Scan for the cell matching the given text and deliver its [x, y] coordinate at center. 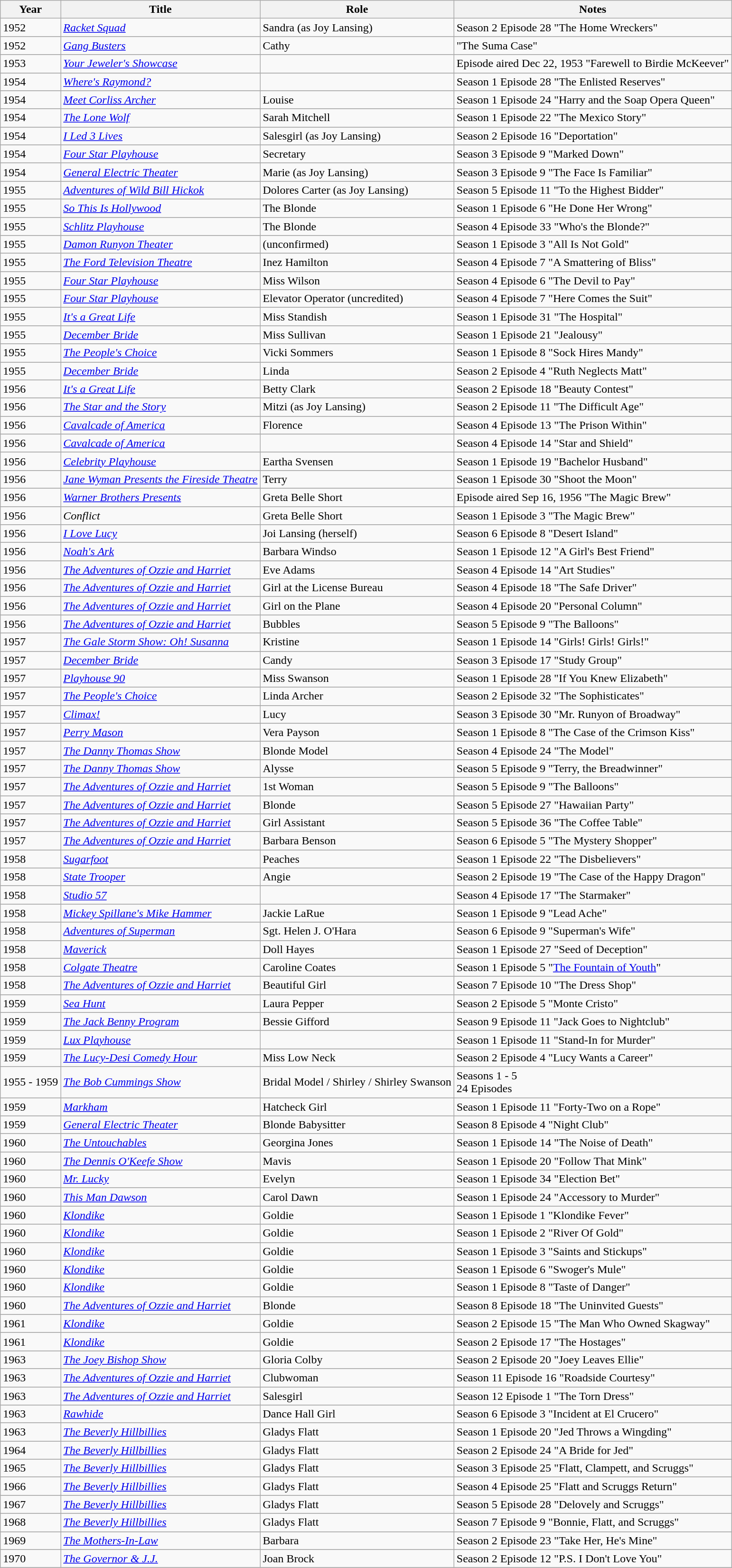
Mavis [357, 1161]
Season 4 Episode 14 "Art Studies" [592, 570]
Terry [357, 479]
Season 1 Episode 8 "Taste of Danger" [592, 1287]
Joan Brock [357, 1559]
Betty Clark [357, 389]
Season 8 Episode 18 "The Uninvited Guests" [592, 1305]
Salesgirl (as Joy Lansing) [357, 136]
Season 1 Episode 22 "The Mexico Story" [592, 118]
Elevator Operator (uncredited) [357, 299]
"The Suma Case" [592, 46]
Girl at the License Bureau [357, 588]
Season 1 Episode 24 "Harry and the Soap Opera Queen" [592, 100]
Marie (as Joy Lansing) [357, 172]
Season 4 Episode 24 "The Model" [592, 750]
Season 4 Episode 13 "The Prison Within" [592, 425]
Carol Dawn [357, 1197]
Georgina Jones [357, 1143]
Linda Archer [357, 696]
Bridal Model / Shirley / Shirley Swanson [357, 1082]
Season 1 Episode 11 "Stand-In for Murder" [592, 1039]
Season 2 Episode 15 "The Man Who Owned Skagway" [592, 1323]
Colgate Theatre [160, 967]
1967 [30, 1504]
Racket Squad [160, 28]
Rawhide [160, 1414]
Doll Hayes [357, 949]
Climax! [160, 714]
Season 3 Episode 25 "Flatt, Clampett, and Scruggs" [592, 1468]
Clubwoman [357, 1378]
The Mothers-In-Law [160, 1540]
Beautiful Girl [357, 985]
Season 1 Episode 6 "He Done Her Wrong" [592, 208]
The Gale Storm Show: Oh! Susanna [160, 642]
Season 1 Episode 24 "Accessory to Murder" [592, 1197]
Season 1 Episode 9 "Lead Ache" [592, 913]
Vera Payson [357, 732]
1966 [30, 1486]
1964 [30, 1450]
Mr. Lucky [160, 1179]
Seasons 1 - 524 Episodes [592, 1082]
Season 1 Episode 11 "Forty-Two on a Rope" [592, 1107]
Episode aired Sep 16, 1956 "The Magic Brew" [592, 497]
Secretary [357, 154]
The Governor & J.J. [160, 1559]
Where's Raymond? [160, 82]
Florence [357, 425]
Season 1 Episode 21 "Jealousy" [592, 335]
Dolores Carter (as Joy Lansing) [357, 190]
Title [160, 9]
Season 1 Episode 31 "The Hospital" [592, 317]
Barbara [357, 1540]
Linda [357, 371]
Blonde Model [357, 750]
Dance Hall Girl [357, 1414]
Season 1 Episode 5 "The Fountain of Youth" [592, 967]
Season 2 Episode 24 "A Bride for Jed" [592, 1450]
Playhouse 90 [160, 678]
The Untouchables [160, 1143]
Season 2 Episode 18 "Beauty Contest" [592, 389]
1968 [30, 1522]
Joi Lansing (herself) [357, 534]
Season 4 Episode 6 "The Devil to Pay" [592, 281]
Alysse [357, 768]
Season 1 Episode 14 "The Noise of Death" [592, 1143]
Season 2 Episode 19 "The Case of the Happy Dragon" [592, 877]
Your Jeweler's Showcase [160, 64]
Season 5 Episode 36 "The Coffee Table" [592, 823]
Evelyn [357, 1179]
1955 - 1959 [30, 1082]
Season 2 Episode 16 "Deportation" [592, 136]
Season 2 Episode 11 "The Difficult Age" [592, 407]
Lucy [357, 714]
Role [357, 9]
Gang Busters [160, 46]
Lux Playhouse [160, 1039]
Bubbles [357, 624]
Perry Mason [160, 732]
Louise [357, 100]
The Joey Bishop Show [160, 1360]
Season 1 Episode 19 "Bachelor Husband" [592, 461]
Season 4 Episode 33 "Who's the Blonde?" [592, 227]
Season 4 Episode 7 "Here Comes the Suit" [592, 299]
Season 2 Episode 12 "P.S. I Don't Love You" [592, 1559]
Jackie LaRue [357, 913]
Sarah Mitchell [357, 118]
Sugarfoot [160, 859]
Season 1 Episode 3 "Saints and Stickups" [592, 1251]
The Bob Cummings Show [160, 1082]
Season 1 Episode 1 "Klondike Fever" [592, 1215]
Season 3 Episode 30 "Mr. Runyon of Broadway" [592, 714]
Mitzi (as Joy Lansing) [357, 407]
Season 11 Episode 16 "Roadside Courtesy" [592, 1378]
Season 5 Episode 11 "To the Highest Bidder" [592, 190]
Mickey Spillane's Mike Hammer [160, 913]
Bessie Gifford [357, 1021]
I Love Lucy [160, 534]
State Trooper [160, 877]
Season 1 Episode 12 "A Girl's Best Friend" [592, 552]
Season 12 Episode 1 "The Torn Dress" [592, 1396]
Season 1 Episode 30 "Shoot the Moon" [592, 479]
Season 2 Episode 32 "The Sophisticates" [592, 696]
Sandra (as Joy Lansing) [357, 28]
Miss Wilson [357, 281]
Season 7 Episode 10 "The Dress Shop" [592, 985]
Warner Brothers Presents [160, 497]
Maverick [160, 949]
Peaches [357, 859]
So This Is Hollywood [160, 208]
Season 1 Episode 27 "Seed of Deception" [592, 949]
Barbara Benson [357, 841]
Season 1 Episode 3 "The Magic Brew" [592, 515]
Eartha Svensen [357, 461]
Miss Swanson [357, 678]
The Lucy-Desi Comedy Hour [160, 1058]
Season 1 Episode 22 "The Disbelievers" [592, 859]
1970 [30, 1559]
Season 2 Episode 17 "The Hostages" [592, 1341]
Season 1 Episode 28 "The Enlisted Reserves" [592, 82]
Damon Runyon Theater [160, 245]
Jane Wyman Presents the Fireside Theatre [160, 479]
Studio 57 [160, 895]
Season 4 Episode 25 "Flatt and Scruggs Return" [592, 1486]
Season 1 Episode 20 "Follow That Mink" [592, 1161]
Season 6 Episode 5 "The Mystery Shopper" [592, 841]
1969 [30, 1540]
Gloria Colby [357, 1360]
Season 4 Episode 7 "A Smattering of Bliss" [592, 263]
(unconfirmed) [357, 245]
Year [30, 9]
Season 5 Episode 9 "Terry, the Breadwinner" [592, 768]
Season 3 Episode 9 "Marked Down" [592, 154]
Season 1 Episode 2 "River Of Gold" [592, 1233]
Season 6 Episode 3 "Incident at El Crucero" [592, 1414]
Meet Corliss Archer [160, 100]
1st Woman [357, 786]
Season 1 Episode 20 "Jed Throws a Wingding" [592, 1432]
Vicki Sommers [357, 353]
Girl on the Plane [357, 606]
The Jack Benny Program [160, 1021]
Noah's Ark [160, 552]
Adventures of Wild Bill Hickok [160, 190]
Celebrity Playhouse [160, 461]
Notes [592, 9]
Season 5 Episode 27 "Hawaiian Party" [592, 805]
Season 4 Episode 18 "The Safe Driver" [592, 588]
Season 9 Episode 11 "Jack Goes to Nightclub" [592, 1021]
Eve Adams [357, 570]
Blonde Babysitter [357, 1125]
Season 4 Episode 20 "Personal Column" [592, 606]
Miss Low Neck [357, 1058]
Season 4 Episode 14 "Star and Shield" [592, 443]
Season 3 Episode 9 "The Face Is Familiar" [592, 172]
Adventures of Superman [160, 931]
Season 4 Episode 17 "The Starmaker" [592, 895]
Season 2 Episode 23 "Take Her, He's Mine" [592, 1540]
Kristine [357, 642]
Cathy [357, 46]
Season 7 Episode 9 "Bonnie, Flatt, and Scruggs" [592, 1522]
Girl Assistant [357, 823]
Salesgirl [357, 1396]
Season 2 Episode 4 "Ruth Neglects Matt" [592, 371]
I Led 3 Lives [160, 136]
The Dennis O'Keefe Show [160, 1161]
Season 3 Episode 17 "Study Group" [592, 660]
The Lone Wolf [160, 118]
Sea Hunt [160, 1003]
1965 [30, 1468]
Markham [160, 1107]
Season 8 Episode 4 "Night Club" [592, 1125]
Season 1 Episode 28 "If You Knew Elizabeth" [592, 678]
Schlitz Playhouse [160, 227]
The Ford Television Theatre [160, 263]
Season 6 Episode 9 "Superman's Wife" [592, 931]
Season 6 Episode 8 "Desert Island" [592, 534]
Season 1 Episode 8 "Sock Hires Mandy" [592, 353]
Season 1 Episode 34 "Election Bet" [592, 1179]
Season 1 Episode 6 "Swoger's Mule" [592, 1269]
Episode aired Dec 22, 1953 "Farewell to Birdie McKeever" [592, 64]
Season 2 Episode 4 "Lucy Wants a Career" [592, 1058]
Miss Standish [357, 317]
Conflict [160, 515]
1953 [30, 64]
Hatcheck Girl [357, 1107]
Miss Sullivan [357, 335]
Season 1 Episode 3 "All Is Not Gold" [592, 245]
Season 5 Episode 28 "Delovely and Scruggs" [592, 1504]
Sgt. Helen J. O'Hara [357, 931]
Caroline Coates [357, 967]
Season 1 Episode 8 "The Case of the Crimson Kiss" [592, 732]
Inez Hamilton [357, 263]
Laura Pepper [357, 1003]
Season 2 Episode 28 "The Home Wreckers" [592, 28]
Season 2 Episode 20 "Joey Leaves Ellie" [592, 1360]
This Man Dawson [160, 1197]
Angie [357, 877]
Candy [357, 660]
Barbara Windso [357, 552]
Season 2 Episode 5 "Monte Cristo" [592, 1003]
The Star and the Story [160, 407]
Season 1 Episode 14 "Girls! Girls! Girls!" [592, 642]
